Search for the cell housing the specified text and yield its (x, y) center coordinate. 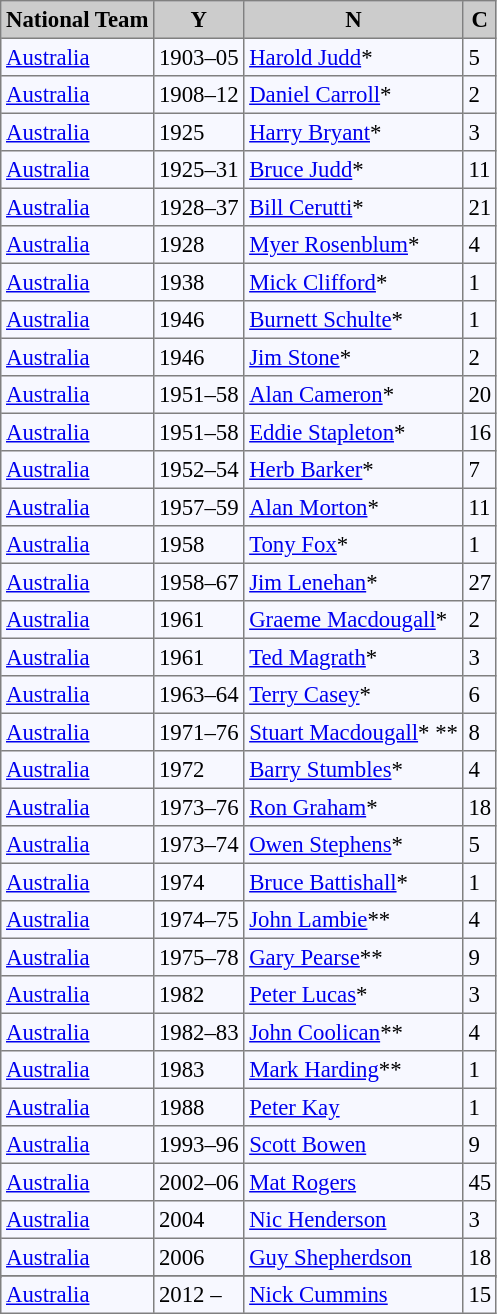
Peter Kay (354, 1107)
Harry Bryant* (354, 132)
1963–64 (199, 695)
7 (480, 470)
1972 (199, 770)
1973–74 (199, 845)
1928–37 (199, 207)
Ted Magrath* (354, 657)
Harold Judd* (354, 57)
1903–05 (199, 57)
Tony Fox* (354, 545)
Nick Cummins (354, 1295)
1928 (199, 245)
1988 (199, 1107)
Peter Lucas* (354, 995)
Scott Bowen (354, 1145)
Jim Lenehan* (354, 582)
John Coolican** (354, 1032)
Alan Morton* (354, 507)
Gary Pearse** (354, 957)
1958 (199, 545)
1925 (199, 132)
Ron Graham* (354, 807)
National Team (78, 20)
1974 (199, 882)
1971–76 (199, 732)
45 (480, 1182)
Mat Rogers (354, 1182)
2004 (199, 1220)
Guy Shepherdson (354, 1257)
1958–67 (199, 582)
1938 (199, 282)
Jim Stone* (354, 357)
1975–78 (199, 957)
Bill Cerutti* (354, 207)
1982 (199, 995)
Owen Stephens* (354, 845)
16 (480, 432)
8 (480, 732)
21 (480, 207)
Daniel Carroll* (354, 95)
Alan Cameron* (354, 395)
1952–54 (199, 470)
1983 (199, 1070)
Barry Stumbles* (354, 770)
2002–06 (199, 1182)
2012 – (199, 1295)
Mick Clifford* (354, 282)
Myer Rosenblum* (354, 245)
Graeme Macdougall* (354, 620)
1973–76 (199, 807)
27 (480, 582)
C (480, 20)
6 (480, 695)
Eddie Stapleton* (354, 432)
1993–96 (199, 1145)
2006 (199, 1257)
Bruce Judd* (354, 170)
1957–59 (199, 507)
N (354, 20)
1908–12 (199, 95)
1982–83 (199, 1032)
John Lambie** (354, 920)
Terry Casey* (354, 695)
Bruce Battishall* (354, 882)
1974–75 (199, 920)
Mark Harding** (354, 1070)
Y (199, 20)
Herb Barker* (354, 470)
Burnett Schulte* (354, 320)
15 (480, 1295)
Stuart Macdougall* ** (354, 732)
Nic Henderson (354, 1220)
1925–31 (199, 170)
20 (480, 395)
